From the cell containing the given text, extract its center point as [x, y] coordinate. 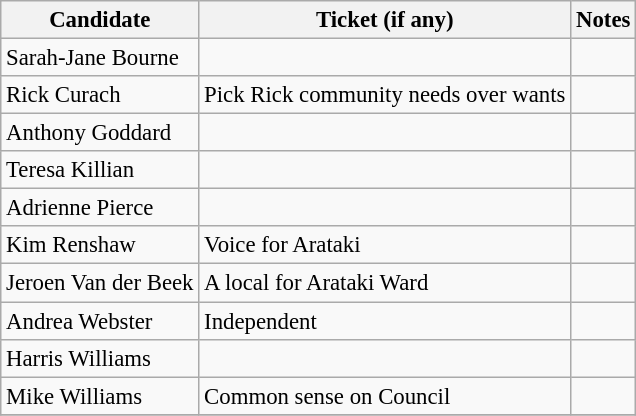
Voice for Arataki [385, 245]
A local for Arataki Ward [385, 283]
Common sense on Council [385, 396]
Teresa Killian [100, 170]
Sarah-Jane Bourne [100, 58]
Kim Renshaw [100, 245]
Rick Curach [100, 95]
Candidate [100, 20]
Adrienne Pierce [100, 208]
Notes [604, 20]
Anthony Goddard [100, 133]
Andrea Webster [100, 321]
Harris Williams [100, 358]
Independent [385, 321]
Mike Williams [100, 396]
Ticket (if any) [385, 20]
Jeroen Van der Beek [100, 283]
Pick Rick community needs over wants [385, 95]
